For the text-containing cell, return its midpoint in [x, y] coordinate format. 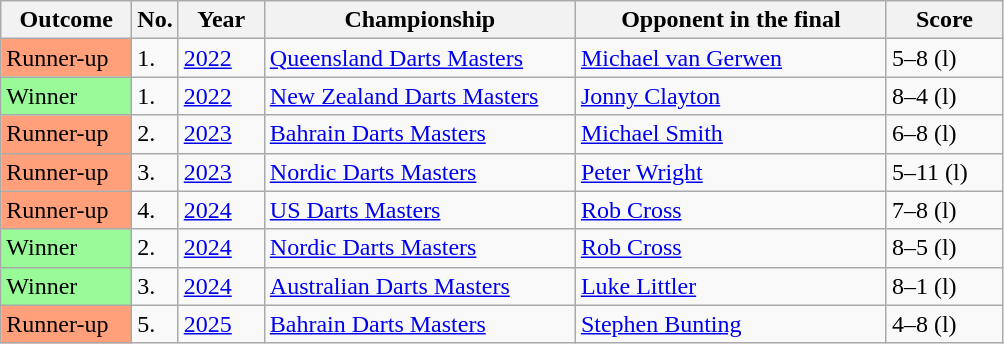
8–4 (l) [944, 96]
Queensland Darts Masters [420, 58]
No. [155, 20]
Opponent in the final [730, 20]
8–5 (l) [944, 248]
4–8 (l) [944, 324]
5. [155, 324]
Michael Smith [730, 134]
4. [155, 210]
Year [221, 20]
6–8 (l) [944, 134]
8–1 (l) [944, 286]
5–11 (l) [944, 172]
Australian Darts Masters [420, 286]
Michael van Gerwen [730, 58]
Outcome [66, 20]
2025 [221, 324]
New Zealand Darts Masters [420, 96]
Jonny Clayton [730, 96]
Stephen Bunting [730, 324]
Championship [420, 20]
US Darts Masters [420, 210]
Score [944, 20]
5–8 (l) [944, 58]
7–8 (l) [944, 210]
Luke Littler [730, 286]
Peter Wright [730, 172]
